From the cell containing the given text, extract its center point as (X, Y) coordinate. 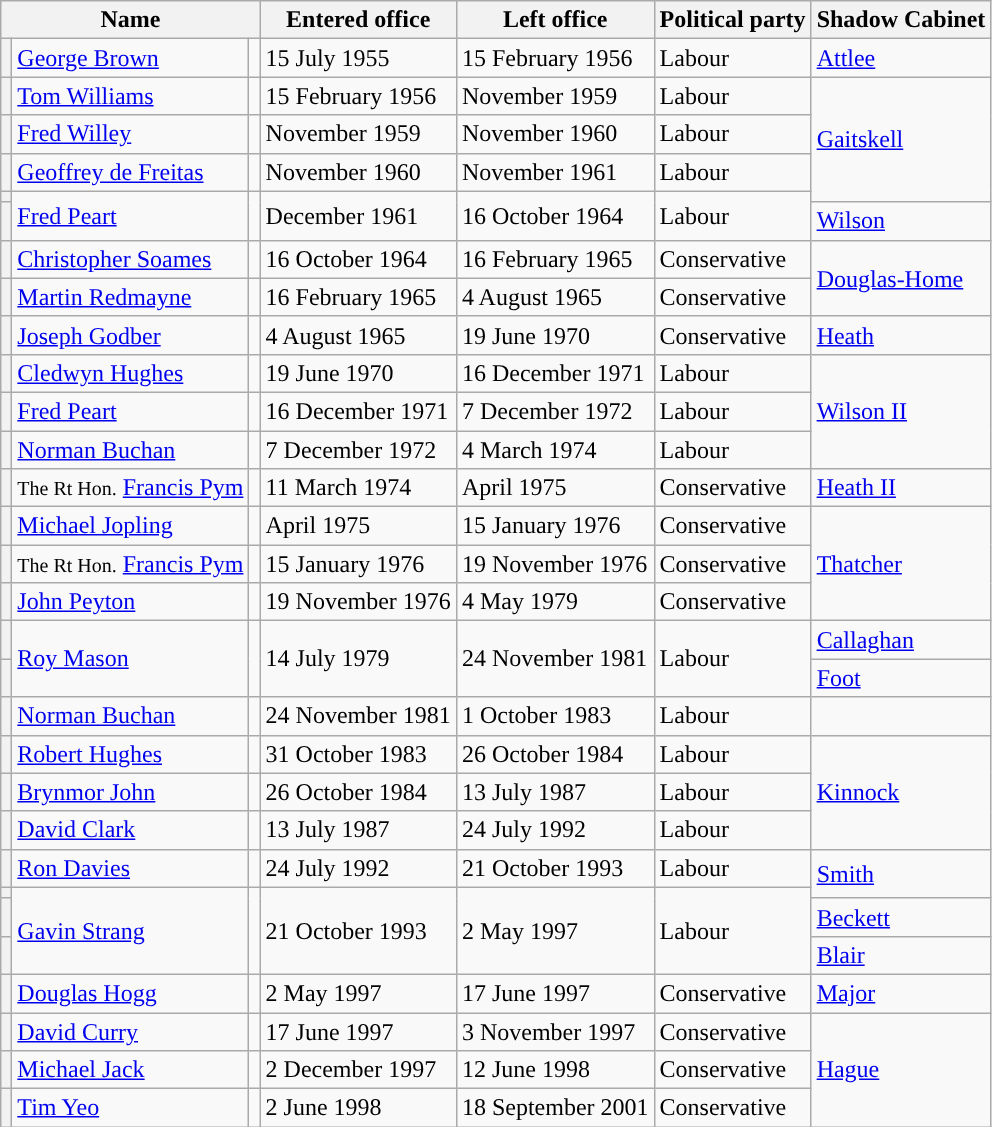
Major (901, 993)
Foot (901, 678)
Martin Redmayne (130, 297)
Hague (901, 1069)
3 November 1997 (555, 1031)
Christopher Soames (130, 259)
Wilson II (901, 411)
Political party (732, 20)
12 June 1998 (555, 1070)
18 September 2001 (555, 1108)
15 July 1955 (358, 58)
Michael Jopling (130, 526)
John Peyton (130, 602)
31 October 1983 (358, 754)
Tom Williams (130, 96)
4 March 1974 (555, 449)
Geoffrey de Freitas (130, 172)
George Brown (130, 58)
David Curry (130, 1031)
Cledwyn Hughes (130, 373)
Blair (901, 955)
2 June 1998 (358, 1108)
Gaitskell (901, 140)
Fred Willey (130, 134)
Michael Jack (130, 1070)
Heath II (901, 488)
Tim Yeo (130, 1108)
Wilson (901, 221)
Ron Davies (130, 868)
Douglas Hogg (130, 993)
November 1961 (555, 172)
Shadow Cabinet (901, 20)
11 March 1974 (358, 488)
Attlee (901, 58)
1 October 1983 (555, 716)
Callaghan (901, 640)
Heath (901, 335)
4 May 1979 (555, 602)
Thatcher (901, 564)
Brynmor John (130, 792)
Left office (555, 20)
Douglas-Home (901, 278)
Name (130, 20)
Roy Mason (130, 659)
Gavin Strang (130, 930)
December 1961 (358, 216)
2 December 1997 (358, 1070)
Kinnock (901, 792)
Beckett (901, 917)
Entered office (358, 20)
14 July 1979 (358, 659)
David Clark (130, 830)
Robert Hughes (130, 754)
Joseph Godber (130, 335)
Smith (901, 874)
